For the text-containing cell, return its midpoint in [X, Y] coordinate format. 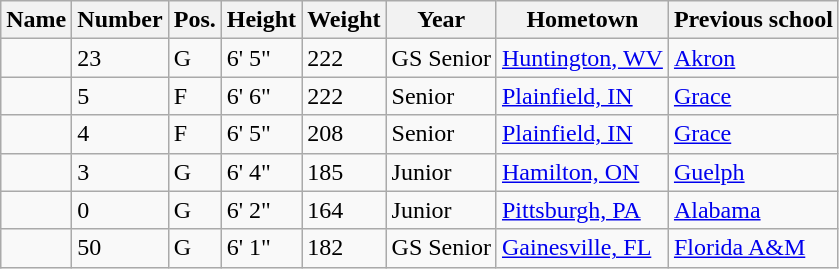
Number [120, 20]
23 [120, 58]
Huntington, WV [582, 58]
6' 2" [261, 210]
Guelph [753, 172]
Height [261, 20]
Weight [344, 20]
Name [36, 20]
6' 6" [261, 96]
185 [344, 172]
6' 4" [261, 172]
Florida A&M [753, 248]
Hamilton, ON [582, 172]
6' 1" [261, 248]
Year [441, 20]
3 [120, 172]
Pittsburgh, PA [582, 210]
Previous school [753, 20]
Pos. [194, 20]
164 [344, 210]
182 [344, 248]
Hometown [582, 20]
Gainesville, FL [582, 248]
Akron [753, 58]
5 [120, 96]
208 [344, 134]
50 [120, 248]
Alabama [753, 210]
0 [120, 210]
4 [120, 134]
